From the cell containing the given text, extract its center point as [x, y] coordinate. 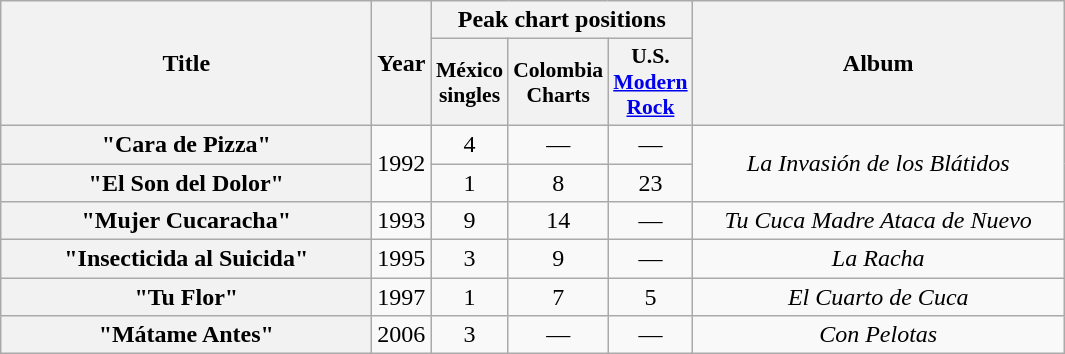
Peak chart positions [562, 20]
2006 [402, 335]
"Mujer Cucaracha" [186, 221]
"Cara de Pizza" [186, 144]
"El Son del Dolor" [186, 183]
Year [402, 64]
"Mátame Antes" [186, 335]
1993 [402, 221]
14 [558, 221]
23 [650, 183]
5 [650, 297]
"Tu Flor" [186, 297]
"Insecticida al Suicida" [186, 259]
El Cuarto de Cuca [878, 297]
Album [878, 64]
Colombia Charts [558, 82]
U.S. Modern Rock [650, 82]
1992 [402, 163]
8 [558, 183]
1995 [402, 259]
Con Pelotas [878, 335]
México singles [470, 82]
La Racha [878, 259]
Title [186, 64]
Tu Cuca Madre Ataca de Nuevo [878, 221]
1997 [402, 297]
4 [470, 144]
La Invasión de los Blátidos [878, 163]
7 [558, 297]
